From the cell containing the given text, extract its center point as (X, Y) coordinate. 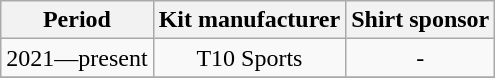
- (420, 58)
Kit manufacturer (250, 20)
Shirt sponsor (420, 20)
T10 Sports (250, 58)
2021—present (77, 58)
Period (77, 20)
